Search for the cell housing the specified text and yield its [x, y] center coordinate. 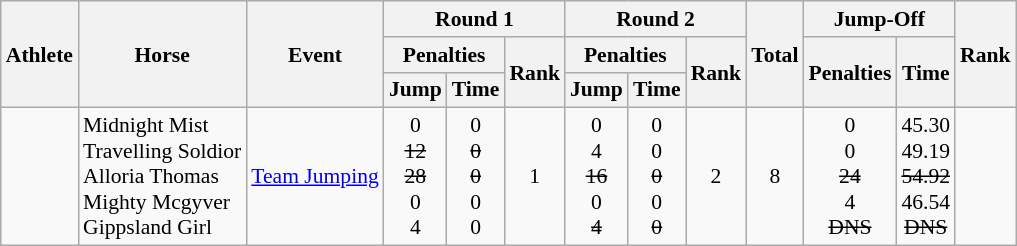
Team Jumping [315, 177]
Total [774, 54]
1 [534, 177]
0122804 [416, 177]
041604 [596, 177]
Athlete [40, 54]
8 [774, 177]
Round 1 [474, 19]
00244DNS [850, 177]
Event [315, 54]
Midnight MistTravelling SoldiorAlloria ThomasMighty McgyverGippsland Girl [162, 177]
45.3049.1954.9246.54DNS [926, 177]
2 [716, 177]
Horse [162, 54]
Jump-Off [879, 19]
Round 2 [656, 19]
